Search for the cell housing the specified text and yield its (x, y) center coordinate. 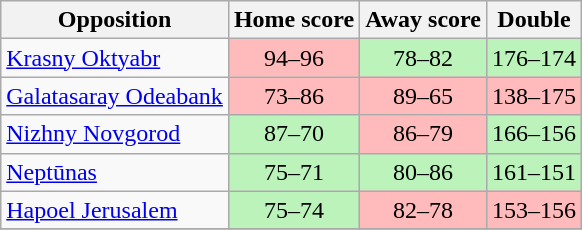
80–86 (424, 172)
Away score (424, 20)
Opposition (115, 20)
176–174 (534, 58)
Galatasaray Odeabank (115, 96)
161–151 (534, 172)
Double (534, 20)
138–175 (534, 96)
75–71 (294, 172)
78–82 (424, 58)
89–65 (424, 96)
86–79 (424, 134)
82–78 (424, 210)
Krasny Oktyabr (115, 58)
166–156 (534, 134)
94–96 (294, 58)
87–70 (294, 134)
Nizhny Novgorod (115, 134)
Neptūnas (115, 172)
Hapoel Jerusalem (115, 210)
153–156 (534, 210)
73–86 (294, 96)
Home score (294, 20)
75–74 (294, 210)
